Capture the cell that displays the provided text and extract its [X, Y] central coordinate. 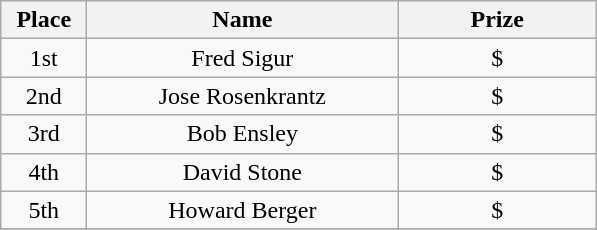
Howard Berger [242, 210]
Place [44, 20]
3rd [44, 134]
Bob Ensley [242, 134]
2nd [44, 96]
Name [242, 20]
4th [44, 172]
Jose Rosenkrantz [242, 96]
Fred Sigur [242, 58]
David Stone [242, 172]
1st [44, 58]
5th [44, 210]
Prize [498, 20]
